Scan for the cell matching the given text and deliver its (x, y) coordinate at center. 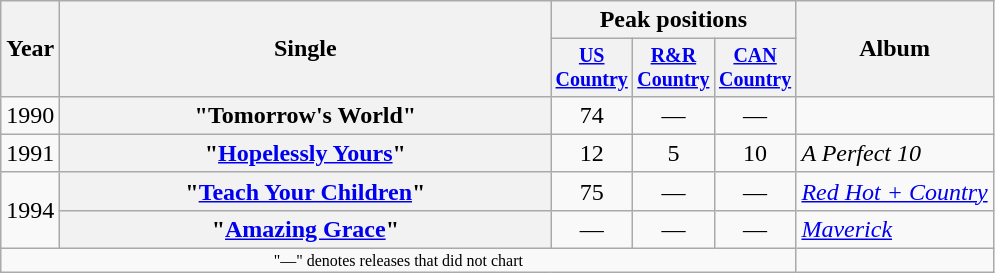
Single (306, 49)
1990 (30, 115)
"Tomorrow's World" (306, 115)
75 (592, 191)
"Amazing Grace" (306, 229)
US Country (592, 68)
CAN Country (755, 68)
R&R Country (674, 68)
Year (30, 49)
12 (592, 153)
"Hopelessly Yours" (306, 153)
1994 (30, 210)
Maverick (894, 229)
Album (894, 49)
10 (755, 153)
5 (674, 153)
Peak positions (674, 20)
"Teach Your Children" (306, 191)
74 (592, 115)
"—" denotes releases that did not chart (398, 261)
1991 (30, 153)
Red Hot + Country (894, 191)
A Perfect 10 (894, 153)
